Capture the cell that displays the provided text and extract its [X, Y] central coordinate. 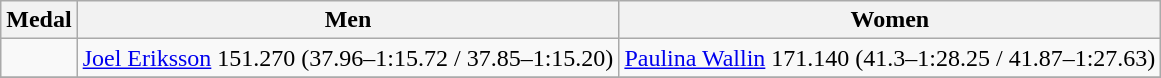
Medal [39, 20]
Men [348, 20]
Joel Eriksson 151.270 (37.96–1:15.72 / 37.85–1:15.20) [348, 58]
Paulina Wallin 171.140 (41.3–1:28.25 / 41.87–1:27.63) [890, 58]
Women [890, 20]
